Output the [x, y] coordinate of the center of the cell containing the given text.  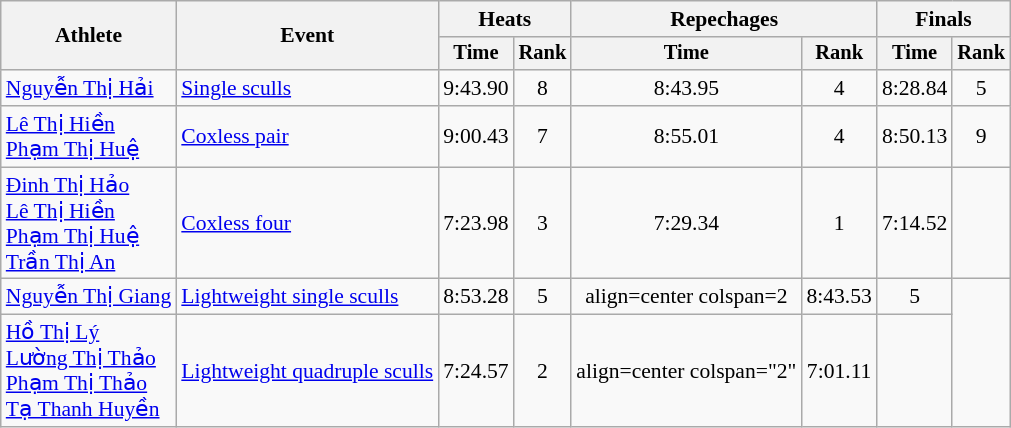
9:43.90 [476, 88]
7:24.57 [476, 371]
8 [543, 88]
Heats [504, 19]
8:55.01 [686, 136]
Athlete [89, 36]
7:29.34 [686, 223]
Coxless pair [307, 136]
8:43.95 [686, 88]
8:28.84 [914, 88]
Hồ Thị LýLường Thị ThảoPhạm Thị ThảoTạ Thanh Huyền [89, 371]
9 [981, 136]
Single sculls [307, 88]
8:50.13 [914, 136]
2 [543, 371]
7:14.52 [914, 223]
8:43.53 [838, 297]
Lightweight single sculls [307, 297]
Lightweight quadruple sculls [307, 371]
Repechages [724, 19]
Nguyễn Thị Giang [89, 297]
9:00.43 [476, 136]
align=center colspan=2 [686, 297]
Finals [944, 19]
7:23.98 [476, 223]
7:01.11 [838, 371]
8:53.28 [476, 297]
Coxless four [307, 223]
3 [543, 223]
Lê Thị HiềnPhạm Thị Huệ [89, 136]
align=center colspan="2" [686, 371]
Event [307, 36]
Nguyễn Thị Hải [89, 88]
1 [838, 223]
7 [543, 136]
Đinh Thị HảoLê Thị HiềnPhạm Thị HuệTrần Thị An [89, 223]
